Detect which cell encompasses the target text, then output its [x, y] center coordinate. 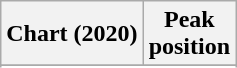
Chart (2020) [72, 34]
Peakposition [189, 34]
